Locate the cell with the specified text and output its (x, y) center coordinate. 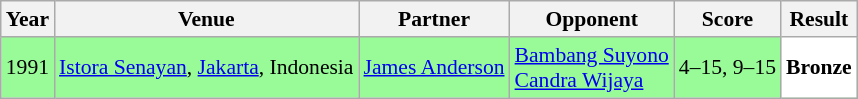
Result (819, 19)
Opponent (592, 19)
Bambang Suyono Candra Wijaya (592, 68)
Venue (206, 19)
James Anderson (434, 68)
Bronze (819, 68)
Score (728, 19)
1991 (28, 68)
4–15, 9–15 (728, 68)
Year (28, 19)
Partner (434, 19)
Istora Senayan, Jakarta, Indonesia (206, 68)
